From the cell containing the given text, extract its center point as (X, Y) coordinate. 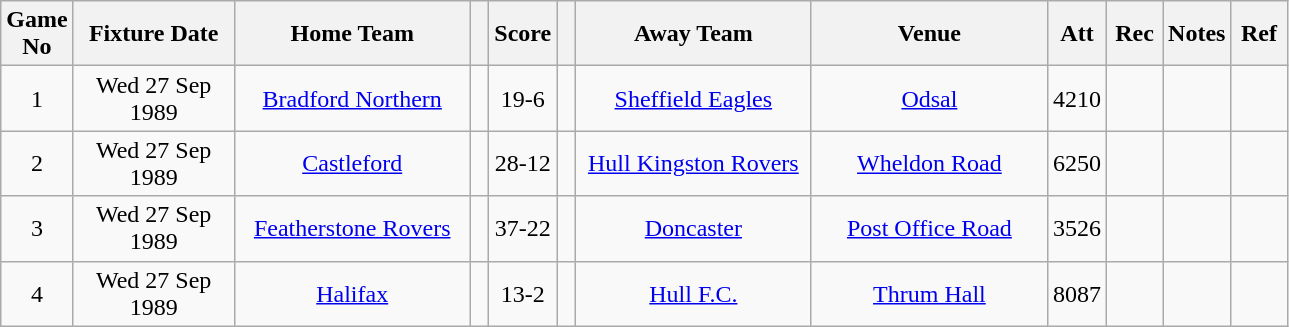
Doncaster (693, 228)
Rec (1135, 34)
Notes (1197, 34)
Fixture Date (154, 34)
Wheldon Road (929, 164)
6250 (1076, 164)
Game No (37, 34)
Score (523, 34)
Venue (929, 34)
Att (1076, 34)
Home Team (352, 34)
37-22 (523, 228)
Ref (1259, 34)
3 (37, 228)
Sheffield Eagles (693, 98)
Hull Kingston Rovers (693, 164)
2 (37, 164)
4210 (1076, 98)
Away Team (693, 34)
Bradford Northern (352, 98)
3526 (1076, 228)
Featherstone Rovers (352, 228)
Thrum Hall (929, 294)
4 (37, 294)
Castleford (352, 164)
1 (37, 98)
Odsal (929, 98)
13-2 (523, 294)
Post Office Road (929, 228)
8087 (1076, 294)
Halifax (352, 294)
19-6 (523, 98)
Hull F.C. (693, 294)
28-12 (523, 164)
